Provide the [x, y] coordinate of the cell's center where the given text is located.  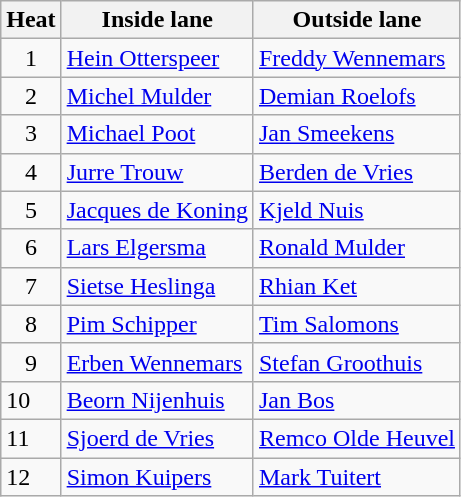
Sjoerd de Vries [157, 438]
6 [31, 248]
4 [31, 172]
Inside lane [157, 20]
Mark Tuitert [356, 477]
10 [31, 400]
Demian Roelofs [356, 96]
Jan Smeekens [356, 134]
Berden de Vries [356, 172]
Simon Kuipers [157, 477]
Jan Bos [356, 400]
Michel Mulder [157, 96]
Tim Salomons [356, 324]
Remco Olde Heuvel [356, 438]
Heat [31, 20]
Lars Elgersma [157, 248]
Ronald Mulder [356, 248]
8 [31, 324]
1 [31, 58]
Jurre Trouw [157, 172]
Freddy Wennemars [356, 58]
Outside lane [356, 20]
Rhian Ket [356, 286]
Sietse Heslinga [157, 286]
7 [31, 286]
Stefan Groothuis [356, 362]
Beorn Nijenhuis [157, 400]
Jacques de Koning [157, 210]
3 [31, 134]
Michael Poot [157, 134]
11 [31, 438]
Kjeld Nuis [356, 210]
Erben Wennemars [157, 362]
Hein Otterspeer [157, 58]
12 [31, 477]
5 [31, 210]
2 [31, 96]
Pim Schipper [157, 324]
9 [31, 362]
